Return [x, y] of the center of cell containing provided text 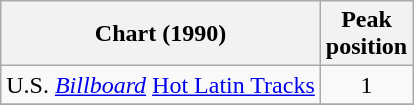
1 [366, 85]
Peakposition [366, 34]
U.S. Billboard Hot Latin Tracks [161, 85]
Chart (1990) [161, 34]
